Detect which cell encompasses the target text, then output its [X, Y] center coordinate. 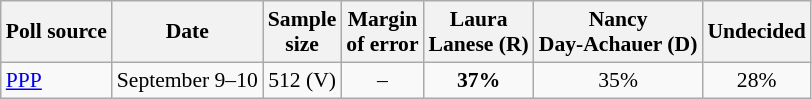
512 (V) [302, 80]
NancyDay-Achauer (D) [618, 32]
Samplesize [302, 32]
37% [479, 80]
LauraLanese (R) [479, 32]
Undecided [756, 32]
35% [618, 80]
Date [188, 32]
– [382, 80]
PPP [56, 80]
28% [756, 80]
September 9–10 [188, 80]
Marginof error [382, 32]
Poll source [56, 32]
